Provide the (X, Y) coordinate of the cell's center where the given text is located.  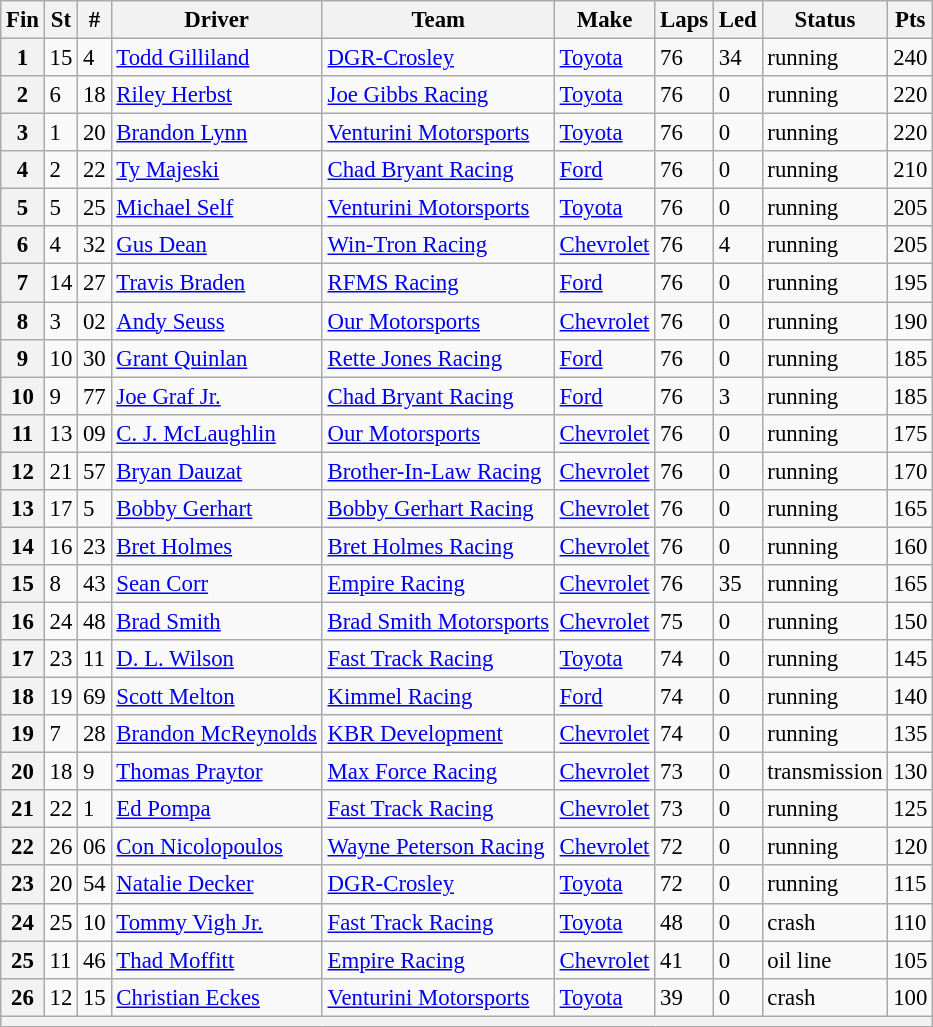
Kimmel Racing (438, 697)
Wayne Peterson Racing (438, 847)
D. L. Wilson (216, 659)
43 (94, 584)
130 (910, 772)
oil line (825, 960)
120 (910, 847)
57 (94, 471)
Ed Pompa (216, 809)
27 (94, 283)
175 (910, 433)
Grant Quinlan (216, 358)
Pts (910, 20)
100 (910, 997)
C. J. McLaughlin (216, 433)
Driver (216, 20)
39 (684, 997)
Christian Eckes (216, 997)
Todd Gilliland (216, 58)
150 (910, 621)
Laps (684, 20)
75 (684, 621)
Riley Herbst (216, 95)
210 (910, 170)
Brandon Lynn (216, 133)
32 (94, 245)
125 (910, 809)
190 (910, 321)
Led (738, 20)
170 (910, 471)
Brad Smith (216, 621)
02 (94, 321)
06 (94, 847)
Gus Dean (216, 245)
34 (738, 58)
28 (94, 734)
Bobby Gerhart Racing (438, 509)
41 (684, 960)
Scott Melton (216, 697)
105 (910, 960)
Fin (23, 20)
Bobby Gerhart (216, 509)
KBR Development (438, 734)
Brad Smith Motorsports (438, 621)
Thomas Praytor (216, 772)
Ty Majeski (216, 170)
240 (910, 58)
195 (910, 283)
Rette Jones Racing (438, 358)
Natalie Decker (216, 885)
Joe Gibbs Racing (438, 95)
145 (910, 659)
135 (910, 734)
Make (604, 20)
46 (94, 960)
115 (910, 885)
35 (738, 584)
Team (438, 20)
St (60, 20)
77 (94, 396)
09 (94, 433)
140 (910, 697)
Tommy Vigh Jr. (216, 922)
Con Nicolopoulos (216, 847)
Travis Braden (216, 283)
54 (94, 885)
Sean Corr (216, 584)
30 (94, 358)
Bryan Dauzat (216, 471)
110 (910, 922)
Bret Holmes (216, 546)
Joe Graf Jr. (216, 396)
Andy Seuss (216, 321)
transmission (825, 772)
Win-Tron Racing (438, 245)
69 (94, 697)
Brandon McReynolds (216, 734)
Bret Holmes Racing (438, 546)
RFMS Racing (438, 283)
Status (825, 20)
Thad Moffitt (216, 960)
Max Force Racing (438, 772)
# (94, 20)
160 (910, 546)
Brother-In-Law Racing (438, 471)
Michael Self (216, 208)
